Return (X, Y) of the center of cell containing provided text 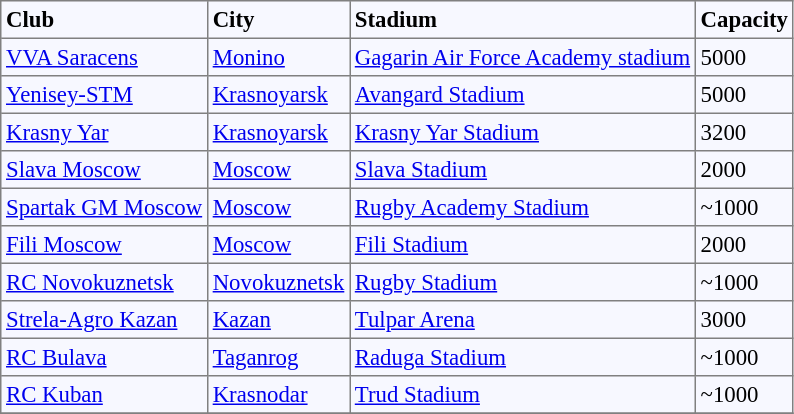
Raduga Stadium (523, 357)
Fili Moscow (104, 245)
Trud Stadium (523, 395)
Rugby Stadium (523, 282)
Slava Stadium (523, 170)
RC Kuban (104, 395)
Kazan (278, 320)
Club (104, 20)
RC Bulava (104, 357)
VVA Saracens (104, 57)
3000 (744, 320)
Novokuznetsk (278, 282)
Monino (278, 57)
Krasnodar (278, 395)
City (278, 20)
Rugby Academy Stadium (523, 207)
Gagarin Air Force Academy stadium (523, 57)
Fili Stadium (523, 245)
Taganrog (278, 357)
Yenisey-STM (104, 95)
Tulpar Arena (523, 320)
Slava Moscow (104, 170)
RC Novokuznetsk (104, 282)
Krasny Yar Stadium (523, 132)
Avangard Stadium (523, 95)
Strela-Agro Kazan (104, 320)
Krasny Yar (104, 132)
Spartak GM Moscow (104, 207)
3200 (744, 132)
Capacity (744, 20)
Stadium (523, 20)
